From the cell containing the given text, extract its center point as [x, y] coordinate. 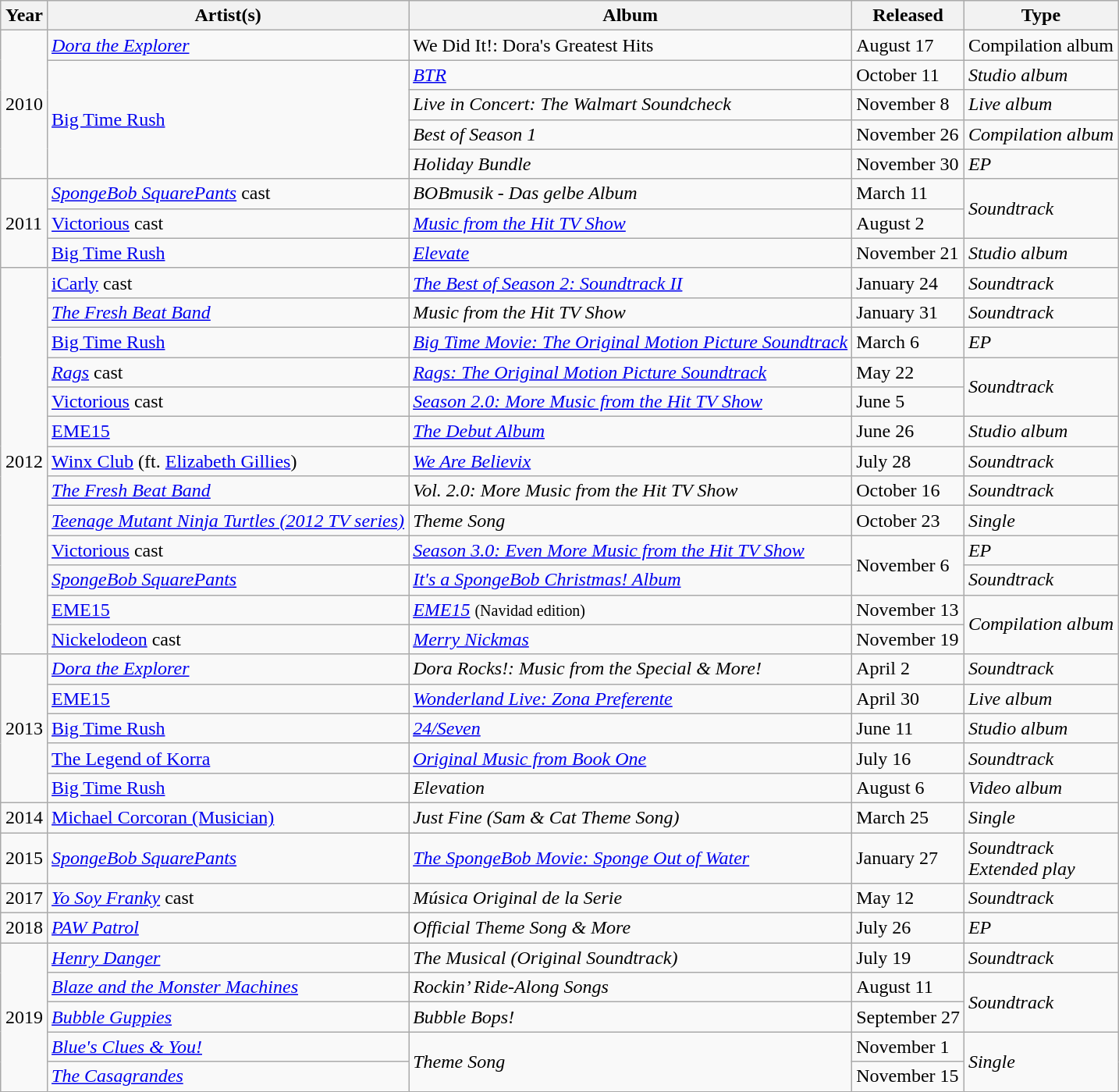
Blue's Clues & You! [228, 1047]
November 8 [908, 105]
2012 [23, 461]
The SpongeBob Movie: Sponge Out of Water [631, 857]
Season 3.0: Even More Music from the Hit TV Show [631, 550]
April 2 [908, 669]
June 11 [908, 728]
Música Original de la Serie [631, 898]
April 30 [908, 699]
The Legend of Korra [228, 758]
Big Time Movie: The Original Motion Picture Soundtrack [631, 342]
2019 [23, 1017]
Winx Club (ft. Elizabeth Gillies) [228, 461]
It's a SpongeBob Christmas! Album [631, 580]
May 22 [908, 372]
October 11 [908, 75]
Blaze and the Monster Machines [228, 987]
Rags: The Original Motion Picture Soundtrack [631, 372]
March 6 [908, 342]
September 27 [908, 1017]
Rockin’ Ride-Along Songs [631, 987]
Nickelodeon cast [228, 639]
Artist(s) [228, 16]
The Musical (Original Soundtrack) [631, 958]
November 26 [908, 134]
The Debut Album [631, 432]
Video album [1041, 788]
2011 [23, 223]
Year [23, 16]
EME15 (Navidad edition) [631, 610]
Wonderland Live: Zona Preferente [631, 699]
November 21 [908, 253]
July 26 [908, 928]
March 25 [908, 817]
PAW Patrol [228, 928]
Rags cast [228, 372]
Vol. 2.0: More Music from the Hit TV Show [631, 491]
BOBmusik - Das gelbe Album [631, 194]
Season 2.0: More Music from the Hit TV Show [631, 402]
Type [1041, 16]
2018 [23, 928]
October 16 [908, 491]
August 6 [908, 788]
We Are Believix [631, 461]
Album [631, 16]
2015 [23, 857]
July 19 [908, 958]
August 2 [908, 223]
The Best of Season 2: Soundtrack II [631, 283]
Dora Rocks!: Music from the Special & More! [631, 669]
2010 [23, 105]
November 13 [908, 610]
Holiday Bundle [631, 164]
Michael Corcoran (Musician) [228, 817]
Yo Soy Franky cast [228, 898]
Bubble Guppies [228, 1017]
iCarly cast [228, 283]
2017 [23, 898]
June 5 [908, 402]
Official Theme Song & More [631, 928]
November 1 [908, 1047]
We Did It!: Dora's Greatest Hits [631, 45]
August 17 [908, 45]
Released [908, 16]
November 19 [908, 639]
Live in Concert: The Walmart Soundcheck [631, 105]
BTR [631, 75]
Elevate [631, 253]
July 16 [908, 758]
November 30 [908, 164]
March 11 [908, 194]
2014 [23, 817]
Original Music from Book One [631, 758]
Teenage Mutant Ninja Turtles (2012 TV series) [228, 521]
Henry Danger [228, 958]
The Casagrandes [228, 1076]
SoundtrackExtended play [1041, 857]
SpongeBob SquarePants cast [228, 194]
May 12 [908, 898]
Elevation [631, 788]
2013 [23, 728]
Bubble Bops! [631, 1017]
June 26 [908, 432]
November 15 [908, 1076]
January 31 [908, 312]
October 23 [908, 521]
November 6 [908, 565]
July 28 [908, 461]
January 24 [908, 283]
Just Fine (Sam & Cat Theme Song) [631, 817]
August 11 [908, 987]
Merry Nickmas [631, 639]
Best of Season 1 [631, 134]
January 27 [908, 857]
24/Seven [631, 728]
